From the cell containing the given text, extract its center point as [x, y] coordinate. 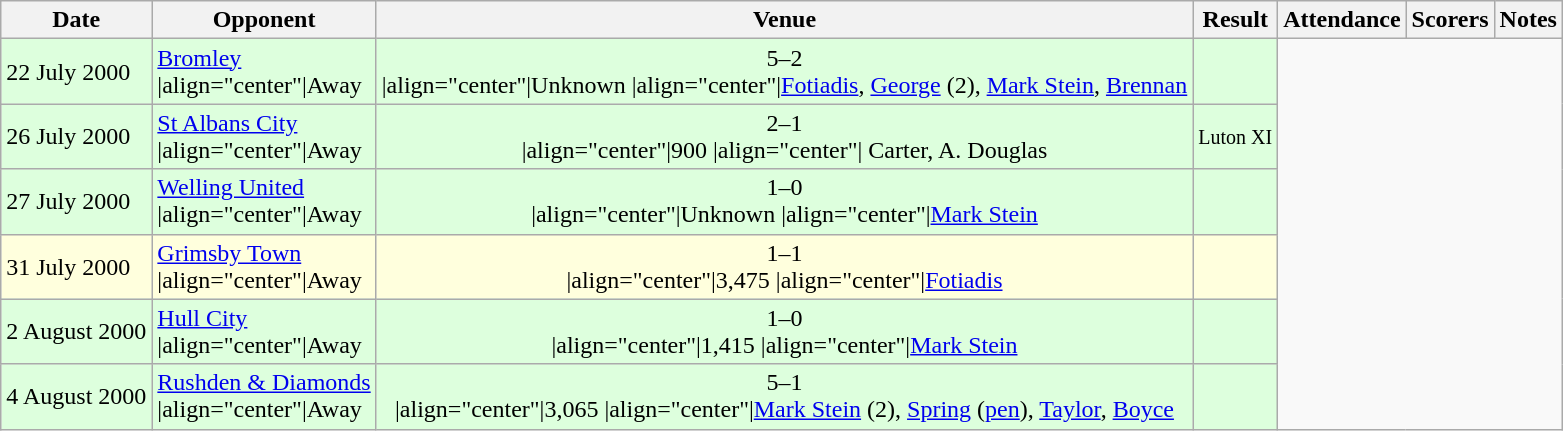
26 July 2000 [76, 136]
Grimsby Town|align="center"|Away [264, 266]
St Albans City|align="center"|Away [264, 136]
Luton XI [1236, 136]
4 August 2000 [76, 396]
Bromley|align="center"|Away [264, 72]
1–1|align="center"|3,475 |align="center"|Fotiadis [784, 266]
2 August 2000 [76, 332]
Welling United|align="center"|Away [264, 202]
Date [76, 20]
Scorers [1450, 20]
Rushden & Diamonds|align="center"|Away [264, 396]
Result [1236, 20]
22 July 2000 [76, 72]
5–2|align="center"|Unknown |align="center"|Fotiadis, George (2), Mark Stein, Brennan [784, 72]
Notes [1528, 20]
Hull City|align="center"|Away [264, 332]
2–1|align="center"|900 |align="center"| Carter, A. Douglas [784, 136]
Attendance [1342, 20]
1–0|align="center"|1,415 |align="center"|Mark Stein [784, 332]
1–0|align="center"|Unknown |align="center"|Mark Stein [784, 202]
5–1|align="center"|3,065 |align="center"|Mark Stein (2), Spring (pen), Taylor, Boyce [784, 396]
31 July 2000 [76, 266]
Venue [784, 20]
Opponent [264, 20]
27 July 2000 [76, 202]
